From the cell containing the given text, extract its center point as (X, Y) coordinate. 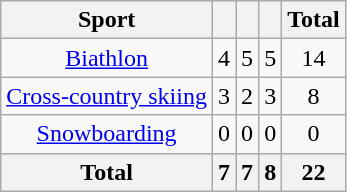
22 (314, 172)
4 (224, 58)
Biathlon (107, 58)
Sport (107, 20)
Snowboarding (107, 134)
14 (314, 58)
2 (248, 96)
Cross-country skiing (107, 96)
